Return the [X, Y] coordinate for the center point of the cell that contains the specified text.  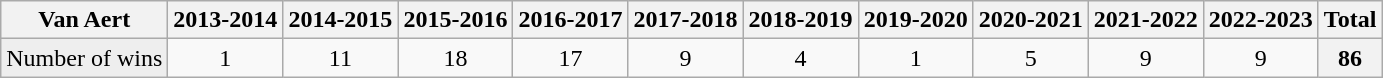
4 [800, 58]
2019-2020 [916, 20]
86 [1350, 58]
17 [570, 58]
2022-2023 [1260, 20]
Number of wins [84, 58]
Van Aert [84, 20]
18 [456, 58]
2014-2015 [340, 20]
11 [340, 58]
2021-2022 [1146, 20]
2018-2019 [800, 20]
5 [1030, 58]
2013-2014 [226, 20]
2016-2017 [570, 20]
Total [1350, 20]
2017-2018 [686, 20]
2020-2021 [1030, 20]
2015-2016 [456, 20]
